Output the (X, Y) coordinate of the center of the cell containing the given text.  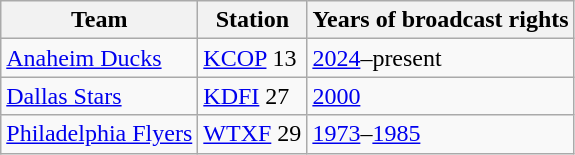
Station (252, 20)
Years of broadcast rights (440, 20)
KCOP 13 (252, 58)
1973–1985 (440, 134)
Team (100, 20)
2024–present (440, 58)
WTXF 29 (252, 134)
Anaheim Ducks (100, 58)
KDFI 27 (252, 96)
Philadelphia Flyers (100, 134)
Dallas Stars (100, 96)
2000 (440, 96)
